Detect which cell encompasses the target text, then output its [X, Y] center coordinate. 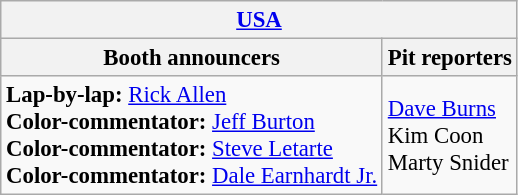
Booth announcers [192, 58]
Pit reporters [450, 58]
USA [260, 20]
Lap-by-lap: Rick AllenColor-commentator: Jeff BurtonColor-commentator: Steve LetarteColor-commentator: Dale Earnhardt Jr. [192, 136]
Dave BurnsKim CoonMarty Snider [450, 136]
